Search for the cell housing the specified text and yield its (X, Y) center coordinate. 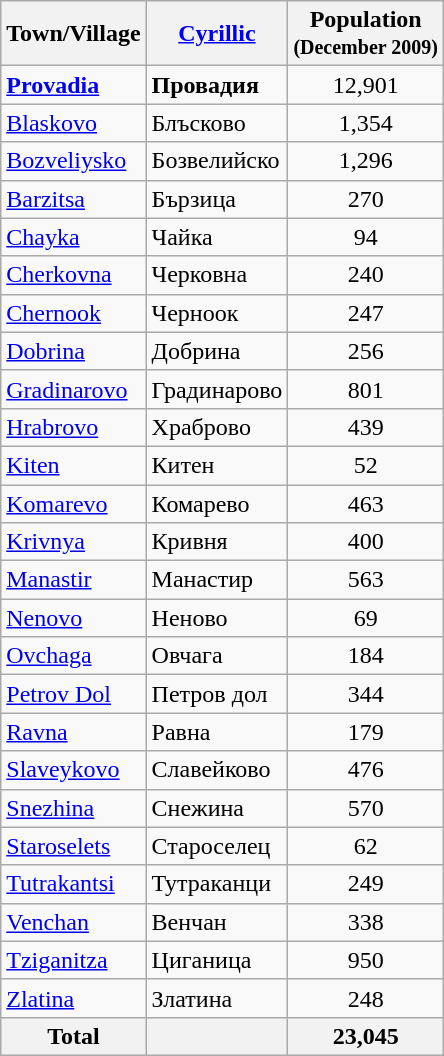
Tutrakantsi (74, 884)
Zlatina (74, 998)
Chernook (74, 313)
247 (366, 313)
Снежина (217, 808)
Венчан (217, 922)
Nenovo (74, 618)
179 (366, 732)
Петров дол (217, 694)
Неново (217, 618)
Черноок (217, 313)
Provadia (74, 85)
Population(December 2009) (366, 34)
Town/Village (74, 34)
Barzitsa (74, 199)
12,901 (366, 85)
338 (366, 922)
Ovchaga (74, 656)
52 (366, 465)
Храброво (217, 427)
69 (366, 618)
Равна (217, 732)
Hrabrovo (74, 427)
Petrov Dol (74, 694)
Krivnya (74, 542)
Добрина (217, 351)
Ravna (74, 732)
Златина (217, 998)
Черковна (217, 275)
94 (366, 237)
Kiten (74, 465)
184 (366, 656)
Cyrillic (217, 34)
Snezhina (74, 808)
Овчага (217, 656)
Китен (217, 465)
249 (366, 884)
Cherkovna (74, 275)
Tziganitza (74, 960)
439 (366, 427)
Komarevo (74, 503)
Staroselets (74, 846)
Slaveykovo (74, 770)
Блъсково (217, 123)
Комарево (217, 503)
1,296 (366, 161)
Chayka (74, 237)
Кривня (217, 542)
Blaskovo (74, 123)
1,354 (366, 123)
248 (366, 998)
Dobrina (74, 351)
950 (366, 960)
240 (366, 275)
Тутраканци (217, 884)
Venchan (74, 922)
801 (366, 389)
463 (366, 503)
Total (74, 1036)
Славейково (217, 770)
270 (366, 199)
Manastir (74, 580)
Бързица (217, 199)
Gradinarovo (74, 389)
Градинарово (217, 389)
23,045 (366, 1036)
Bozveliysko (74, 161)
62 (366, 846)
256 (366, 351)
570 (366, 808)
563 (366, 580)
476 (366, 770)
400 (366, 542)
Циганица (217, 960)
Провадия (217, 85)
Староселец (217, 846)
344 (366, 694)
Бозвелийско (217, 161)
Чайка (217, 237)
Манастир (217, 580)
